Determine the [x, y] coordinate at the center of the cell enclosing the given text.  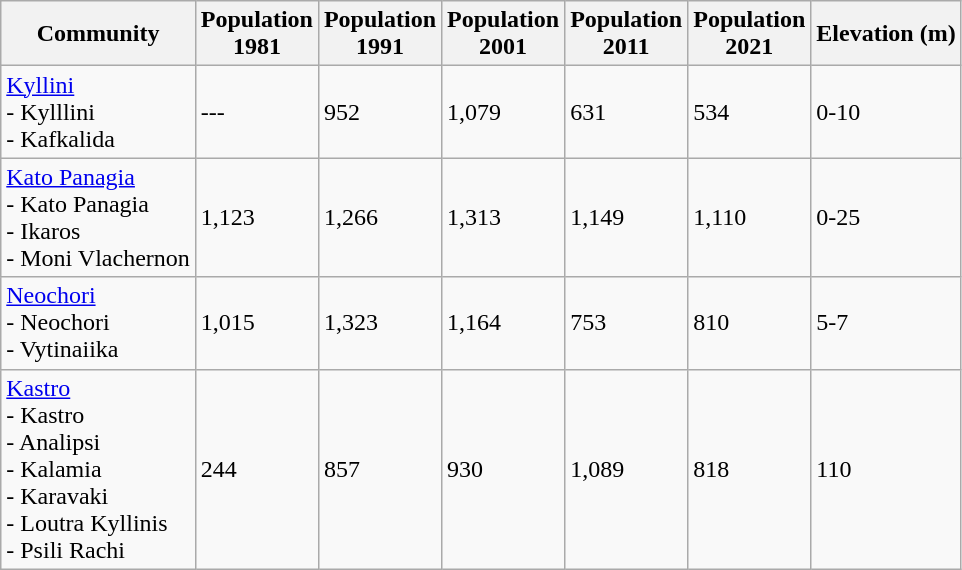
1,079 [504, 112]
0-25 [886, 218]
Kato Panagia- Kato Panagia- Ikaros- Moni Vlachernon [98, 218]
930 [504, 469]
1,323 [380, 323]
Community [98, 34]
244 [256, 469]
1,149 [626, 218]
753 [626, 323]
Population 2011 [626, 34]
Population 2021 [750, 34]
1,123 [256, 218]
Population 1981 [256, 34]
--- [256, 112]
631 [626, 112]
Kastro- Kastro- Analipsi- Kalamia- Karavaki- Loutra Kyllinis- Psili Rachi [98, 469]
1,164 [504, 323]
5-7 [886, 323]
952 [380, 112]
810 [750, 323]
1,110 [750, 218]
Population 1991 [380, 34]
Neochori- Neochori- Vytinaiika [98, 323]
1,266 [380, 218]
857 [380, 469]
534 [750, 112]
Population 2001 [504, 34]
1,089 [626, 469]
Elevation (m) [886, 34]
Kyllini- Kylllini- Kafkalida [98, 112]
0-10 [886, 112]
1,313 [504, 218]
110 [886, 469]
1,015 [256, 323]
818 [750, 469]
